For the text-containing cell, return its midpoint in [x, y] coordinate format. 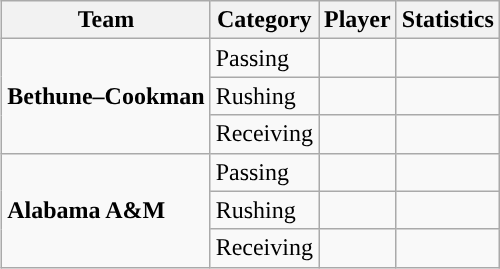
Category [264, 20]
Bethune–Cookman [106, 96]
Player [357, 20]
Team [106, 20]
Alabama A&M [106, 210]
Statistics [448, 20]
